Scan for the cell matching the given text and deliver its (X, Y) coordinate at center. 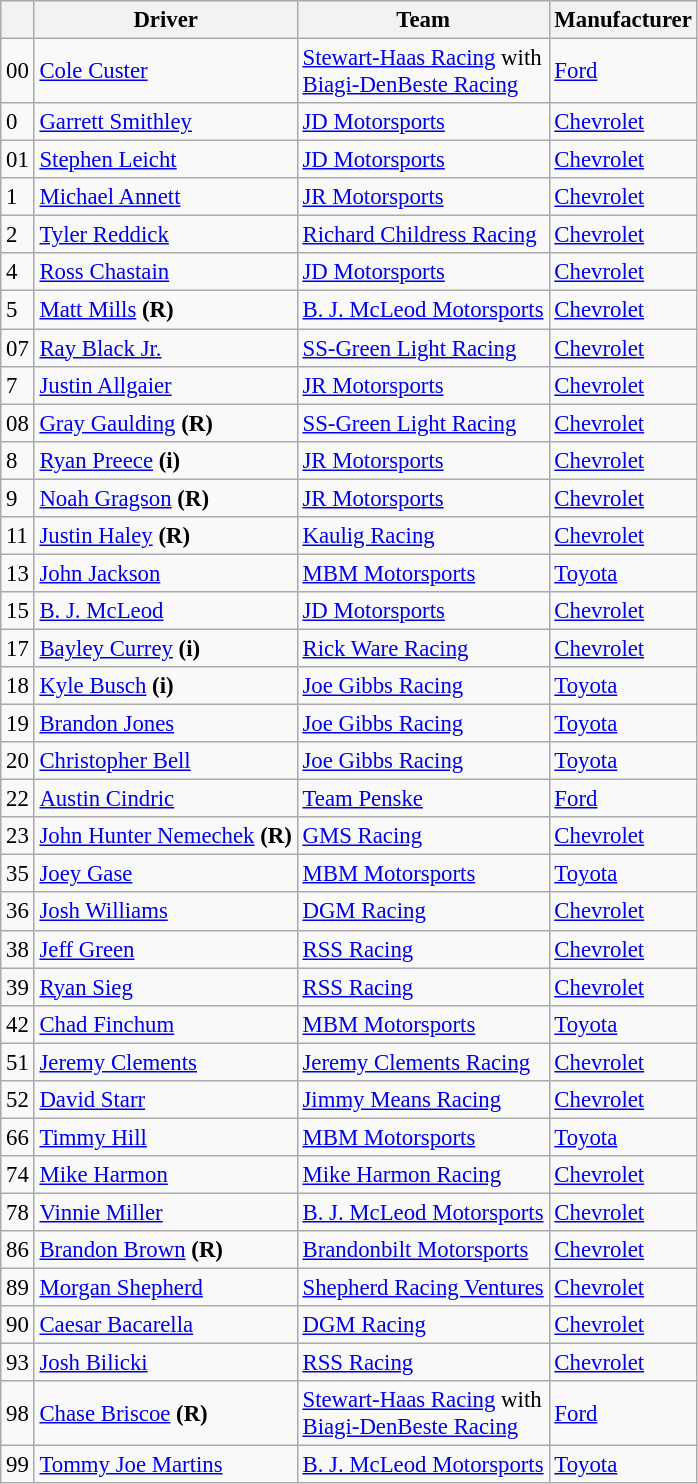
B. J. McLeod (166, 611)
89 (18, 1288)
Team Penske (423, 799)
13 (18, 573)
Michael Annett (166, 197)
Team (423, 20)
78 (18, 1212)
Caesar Bacarella (166, 1325)
Mike Harmon Racing (423, 1175)
66 (18, 1137)
Kyle Busch (i) (166, 686)
Jimmy Means Racing (423, 1100)
52 (18, 1100)
Tommy Joe Martins (166, 1465)
Vinnie Miller (166, 1212)
98 (18, 1414)
2 (18, 235)
4 (18, 273)
Josh Williams (166, 912)
John Hunter Nemechek (R) (166, 836)
23 (18, 836)
08 (18, 423)
1 (18, 197)
22 (18, 799)
Brandon Jones (166, 724)
18 (18, 686)
51 (18, 1062)
Austin Cindric (166, 799)
38 (18, 949)
Ray Black Jr. (166, 348)
8 (18, 460)
Manufacturer (623, 20)
17 (18, 648)
Timmy Hill (166, 1137)
11 (18, 536)
Chase Briscoe (R) (166, 1414)
93 (18, 1363)
Driver (166, 20)
Garrett Smithley (166, 122)
Stephen Leicht (166, 160)
90 (18, 1325)
Josh Bilicki (166, 1363)
Jeremy Clements (166, 1062)
Chad Finchum (166, 1024)
5 (18, 310)
Shepherd Racing Ventures (423, 1288)
74 (18, 1175)
99 (18, 1465)
07 (18, 348)
Joey Gase (166, 874)
Brandon Brown (R) (166, 1250)
42 (18, 1024)
Matt Mills (R) (166, 310)
36 (18, 912)
39 (18, 987)
David Starr (166, 1100)
Bayley Currey (i) (166, 648)
Richard Childress Racing (423, 235)
Mike Harmon (166, 1175)
Morgan Shepherd (166, 1288)
Christopher Bell (166, 761)
00 (18, 72)
Rick Ware Racing (423, 648)
Justin Allgaier (166, 385)
0 (18, 122)
Noah Gragson (R) (166, 498)
Ryan Preece (i) (166, 460)
35 (18, 874)
Gray Gaulding (R) (166, 423)
15 (18, 611)
Ryan Sieg (166, 987)
7 (18, 385)
Kaulig Racing (423, 536)
9 (18, 498)
Ross Chastain (166, 273)
Brandonbilt Motorsports (423, 1250)
Jeremy Clements Racing (423, 1062)
86 (18, 1250)
Justin Haley (R) (166, 536)
20 (18, 761)
John Jackson (166, 573)
Tyler Reddick (166, 235)
Jeff Green (166, 949)
19 (18, 724)
01 (18, 160)
GMS Racing (423, 836)
Cole Custer (166, 72)
